For the text-containing cell, return its midpoint in [x, y] coordinate format. 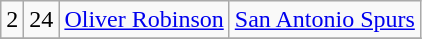
San Antonio Spurs [324, 20]
24 [42, 20]
Oliver Robinson [144, 20]
2 [12, 20]
